For the text-containing cell, return its midpoint in (x, y) coordinate format. 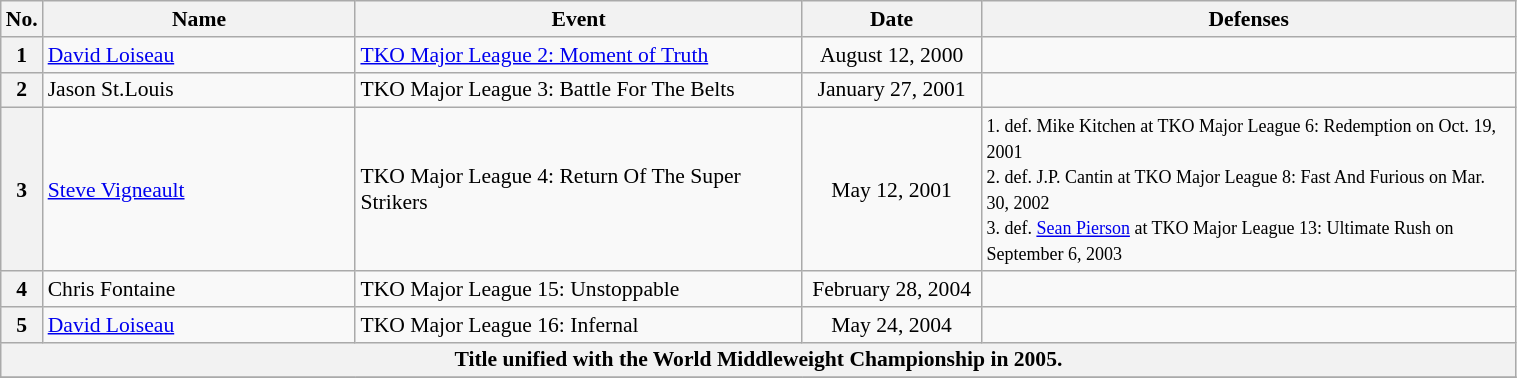
August 12, 2000 (892, 55)
TKO Major League 3: Battle For The Belts (578, 90)
Title unified with the World Middleweight Championship in 2005. (758, 360)
Defenses (1248, 19)
Steve Vigneault (200, 190)
Chris Fontaine (200, 289)
4 (22, 289)
3 (22, 190)
2 (22, 90)
TKO Major League 4: Return Of The Super Strikers (578, 190)
No. (22, 19)
TKO Major League 16: Infernal (578, 325)
5 (22, 325)
Date (892, 19)
February 28, 2004 (892, 289)
Name (200, 19)
January 27, 2001 (892, 90)
Jason St.Louis (200, 90)
Event (578, 19)
May 12, 2001 (892, 190)
1 (22, 55)
TKO Major League 15: Unstoppable (578, 289)
May 24, 2004 (892, 325)
TKO Major League 2: Moment of Truth (578, 55)
